Pinpoint the cell where the given text exists, returning its [x, y] midpoint coordinate. 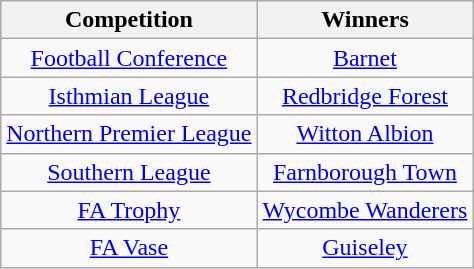
Football Conference [129, 58]
Barnet [365, 58]
Wycombe Wanderers [365, 210]
Northern Premier League [129, 134]
Guiseley [365, 248]
Winners [365, 20]
Farnborough Town [365, 172]
Competition [129, 20]
Isthmian League [129, 96]
FA Vase [129, 248]
Witton Albion [365, 134]
Redbridge Forest [365, 96]
FA Trophy [129, 210]
Southern League [129, 172]
